Provide the (X, Y) coordinate of the cell's center where the given text is located.  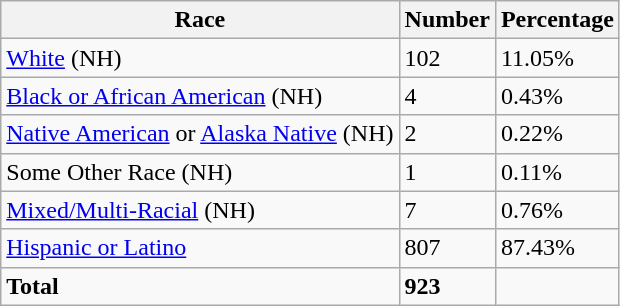
807 (447, 248)
Native American or Alaska Native (NH) (200, 134)
102 (447, 58)
87.43% (557, 248)
Mixed/Multi-Racial (NH) (200, 210)
White (NH) (200, 58)
Hispanic or Latino (200, 248)
Total (200, 286)
Black or African American (NH) (200, 96)
0.11% (557, 172)
0.76% (557, 210)
1 (447, 172)
7 (447, 210)
Number (447, 20)
Some Other Race (NH) (200, 172)
0.22% (557, 134)
923 (447, 286)
11.05% (557, 58)
Percentage (557, 20)
0.43% (557, 96)
2 (447, 134)
4 (447, 96)
Race (200, 20)
